Identify which cell holds the provided text, then report its (x, y) central coordinate. 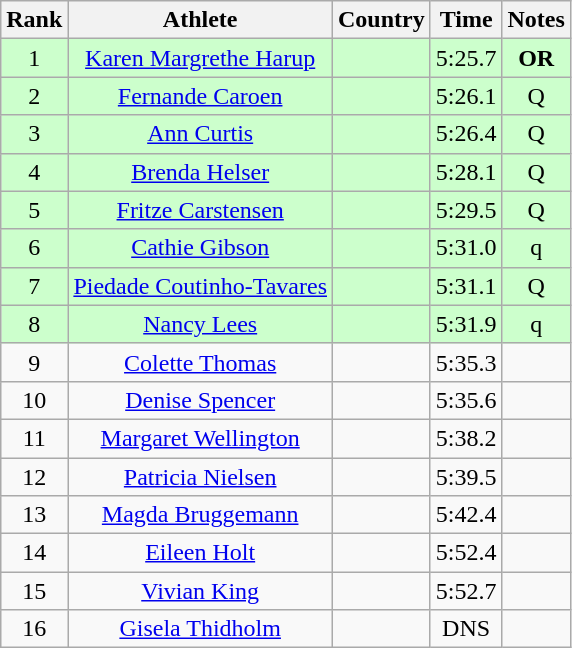
15 (34, 591)
Brenda Helser (200, 172)
Eileen Holt (200, 553)
5:52.4 (466, 553)
Karen Margrethe Harup (200, 58)
Ann Curtis (200, 134)
5:26.4 (466, 134)
6 (34, 248)
Gisela Thidholm (200, 629)
Cathie Gibson (200, 248)
Margaret Wellington (200, 438)
Athlete (200, 20)
5:39.5 (466, 477)
Magda Bruggemann (200, 515)
5:26.1 (466, 96)
5:35.6 (466, 400)
Nancy Lees (200, 324)
4 (34, 172)
2 (34, 96)
14 (34, 553)
12 (34, 477)
Country (382, 20)
5:25.7 (466, 58)
5:42.4 (466, 515)
5:29.5 (466, 210)
5:28.1 (466, 172)
3 (34, 134)
OR (536, 58)
5 (34, 210)
5:35.3 (466, 362)
5:31.1 (466, 286)
8 (34, 324)
Rank (34, 20)
1 (34, 58)
Colette Thomas (200, 362)
Piedade Coutinho-Tavares (200, 286)
16 (34, 629)
Vivian King (200, 591)
9 (34, 362)
DNS (466, 629)
5:31.9 (466, 324)
Fernande Caroen (200, 96)
Notes (536, 20)
11 (34, 438)
7 (34, 286)
Patricia Nielsen (200, 477)
5:38.2 (466, 438)
10 (34, 400)
5:31.0 (466, 248)
5:52.7 (466, 591)
13 (34, 515)
Denise Spencer (200, 400)
Fritze Carstensen (200, 210)
Time (466, 20)
